Return the (X, Y) coordinate for the center point of the cell that contains the specified text.  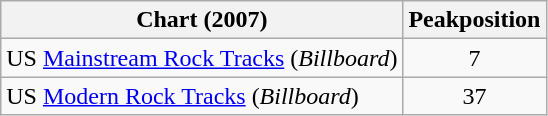
Chart (2007) (202, 20)
Peakposition (474, 20)
37 (474, 96)
US Mainstream Rock Tracks (Billboard) (202, 58)
US Modern Rock Tracks (Billboard) (202, 96)
7 (474, 58)
